From the cell containing the given text, extract its center point as (X, Y) coordinate. 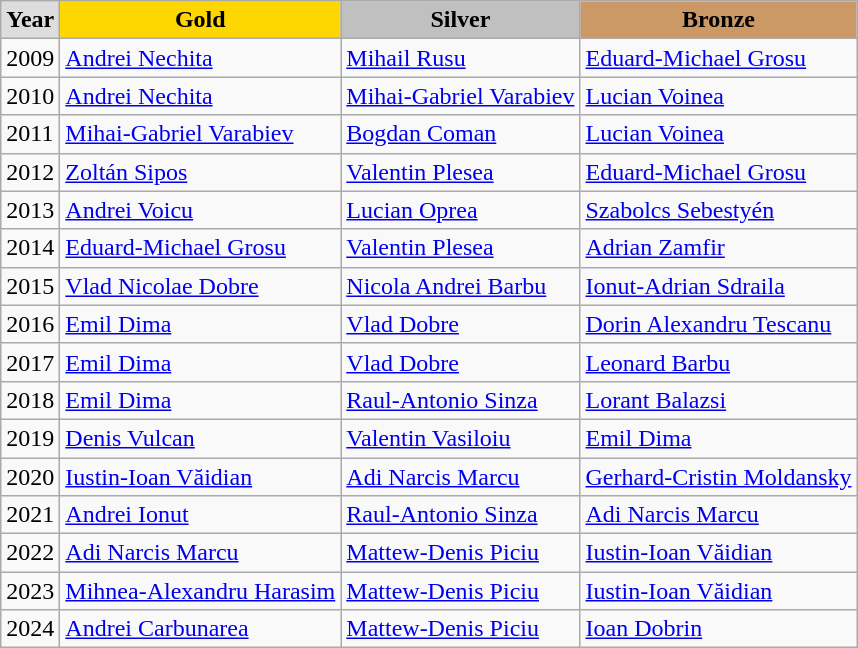
Denis Vulcan (200, 438)
2024 (30, 629)
Bronze (718, 20)
Year (30, 20)
2022 (30, 553)
2020 (30, 477)
Silver (460, 20)
Andrei Carbunarea (200, 629)
2013 (30, 210)
Dorin Alexandru Tescanu (718, 324)
2015 (30, 286)
2016 (30, 324)
2010 (30, 96)
Zoltán Sipos (200, 172)
Mihnea-Alexandru Harasim (200, 591)
Leonard Barbu (718, 362)
Gerhard-Cristin Moldansky (718, 477)
Szabolcs Sebestyén (718, 210)
Valentin Vasiloiu (460, 438)
Ioan Dobrin (718, 629)
Lucian Oprea (460, 210)
2021 (30, 515)
Bogdan Coman (460, 134)
2019 (30, 438)
2011 (30, 134)
Adrian Zamfir (718, 248)
2023 (30, 591)
Andrei Voicu (200, 210)
2017 (30, 362)
Ionut-Adrian Sdraila (718, 286)
Andrei Ionut (200, 515)
2018 (30, 400)
Nicola Andrei Barbu (460, 286)
Mihail Rusu (460, 58)
2014 (30, 248)
Vlad Nicolae Dobre (200, 286)
2012 (30, 172)
2009 (30, 58)
Gold (200, 20)
Lorant Balazsi (718, 400)
